Determine the (X, Y) coordinate at the center of the cell enclosing the given text.  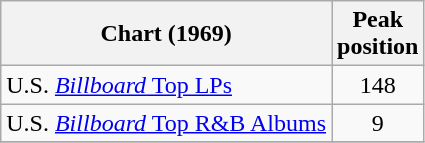
U.S. Billboard Top LPs (166, 85)
U.S. Billboard Top R&B Albums (166, 123)
148 (378, 85)
9 (378, 123)
Chart (1969) (166, 34)
Peakposition (378, 34)
